Capture the cell that displays the provided text and extract its (x, y) central coordinate. 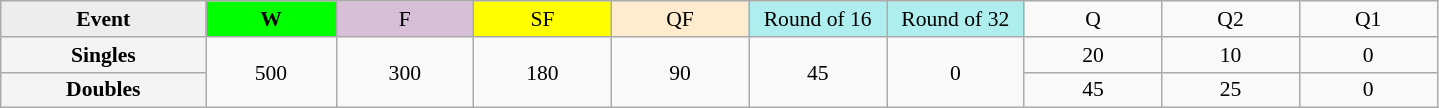
10 (1231, 55)
180 (543, 72)
F (405, 19)
25 (1231, 90)
Q2 (1231, 19)
W (271, 19)
Q (1093, 19)
Round of 16 (818, 19)
Round of 32 (955, 19)
300 (405, 72)
Doubles (104, 90)
Singles (104, 55)
500 (271, 72)
Q1 (1368, 19)
SF (543, 19)
90 (680, 72)
Event (104, 19)
QF (680, 19)
20 (1093, 55)
